Output the (x, y) coordinate of the center of the cell containing the given text.  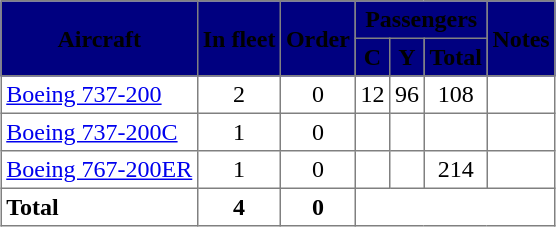
Aircraft (99, 38)
12 (372, 95)
Boeing 737-200C (99, 132)
Order (318, 38)
2 (240, 95)
108 (456, 95)
Notes (521, 38)
In fleet (240, 38)
Boeing 737-200 (99, 95)
214 (456, 170)
4 (240, 207)
Passengers (421, 20)
Y (407, 57)
C (372, 57)
96 (407, 95)
Boeing 767-200ER (99, 170)
